Return [x, y] of the center of cell containing provided text 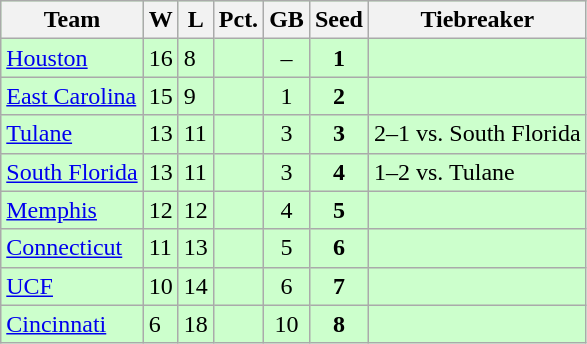
GB [287, 20]
L [196, 20]
Pct. [238, 20]
Team [72, 20]
Tiebreaker [477, 20]
Cincinnati [72, 324]
Houston [72, 58]
2 [338, 96]
Tulane [72, 134]
Memphis [72, 210]
16 [160, 58]
Seed [338, 20]
W [160, 20]
9 [196, 96]
1–2 vs. Tulane [477, 172]
15 [160, 96]
– [287, 58]
2–1 vs. South Florida [477, 134]
UCF [72, 286]
18 [196, 324]
East Carolina [72, 96]
Connecticut [72, 248]
14 [196, 286]
South Florida [72, 172]
7 [338, 286]
